Find where the given text appears and provide that cell's center as [X, Y] coordinate. 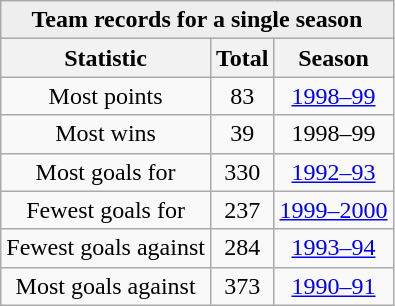
Total [242, 58]
39 [242, 134]
Most points [106, 96]
1993–94 [334, 248]
284 [242, 248]
Most goals against [106, 286]
373 [242, 286]
330 [242, 172]
1999–2000 [334, 210]
Statistic [106, 58]
Most goals for [106, 172]
1992–93 [334, 172]
237 [242, 210]
Team records for a single season [197, 20]
83 [242, 96]
Fewest goals for [106, 210]
Most wins [106, 134]
1990–91 [334, 286]
Season [334, 58]
Fewest goals against [106, 248]
